Return the (X, Y) coordinate for the center point of the cell that contains the specified text.  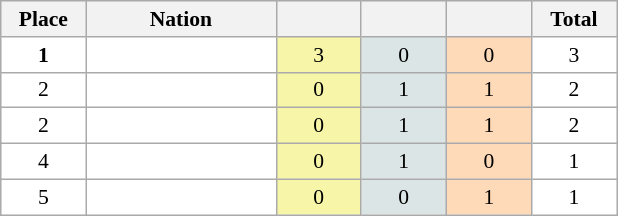
Nation (181, 19)
Total (574, 19)
5 (44, 197)
4 (44, 162)
Place (44, 19)
